For the text-containing cell, return its midpoint in [x, y] coordinate format. 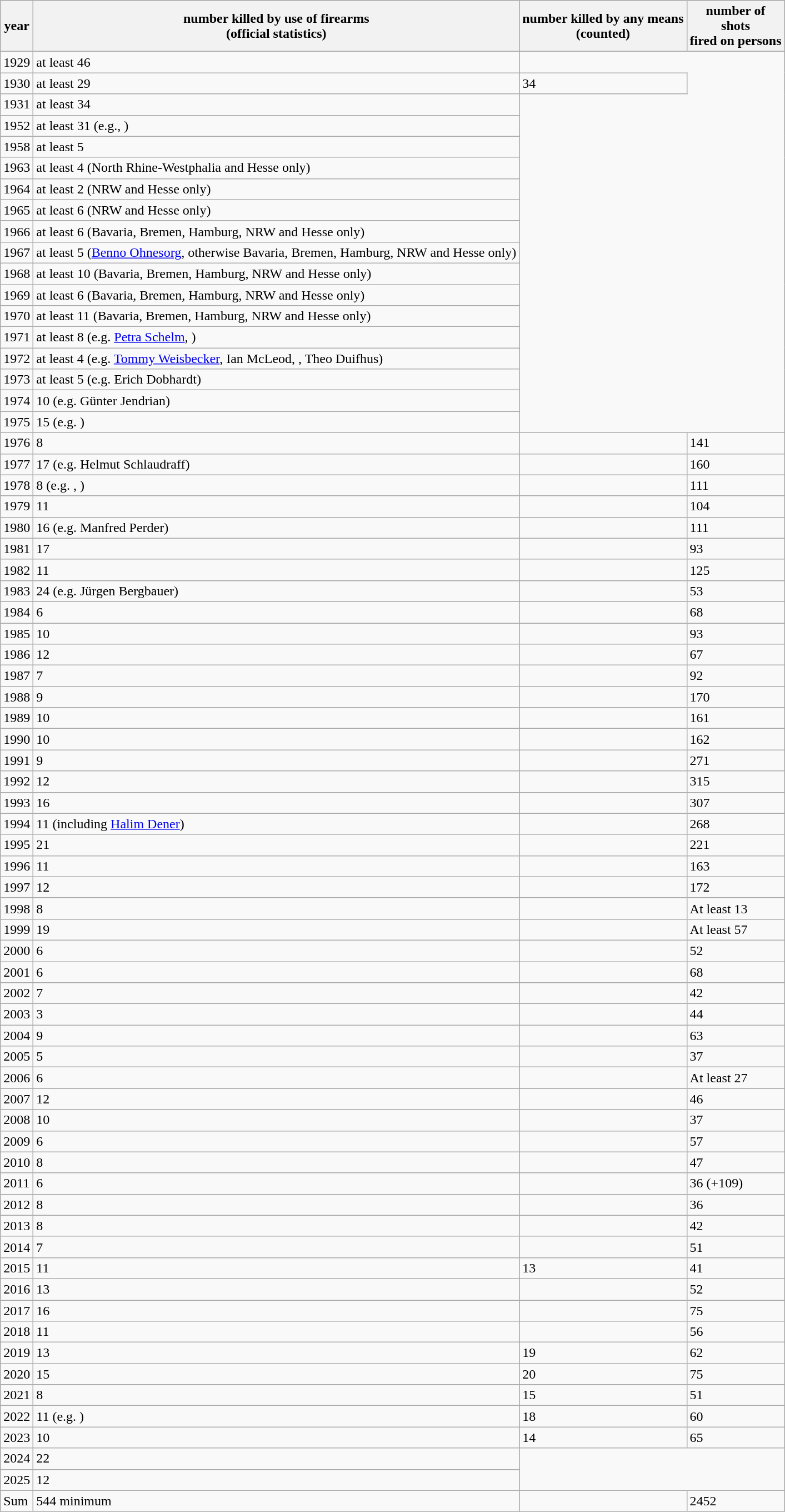
At least 57 [736, 929]
2023 [17, 1438]
36 (+109) [736, 1183]
36 [736, 1205]
1989 [17, 718]
1977 [17, 464]
2011 [17, 1183]
17 [277, 549]
1994 [17, 824]
1969 [17, 295]
1997 [17, 887]
2008 [17, 1120]
47 [736, 1162]
1978 [17, 485]
44 [736, 1014]
34 [603, 83]
41 [736, 1268]
1988 [17, 697]
1991 [17, 760]
2016 [17, 1289]
2010 [17, 1162]
2006 [17, 1078]
1952 [17, 126]
10 (e.g. Günter Jendrian) [277, 401]
15 (e.g. ) [277, 422]
number ofshots fired on persons [736, 26]
268 [736, 824]
2014 [17, 1247]
104 [736, 506]
11 (e.g. ) [277, 1416]
63 [736, 1036]
1966 [17, 231]
8 (e.g. , ) [277, 485]
92 [736, 676]
1993 [17, 803]
at least 34 [277, 105]
At least 13 [736, 908]
at least 10 (Bavaria, Bremen, Hamburg, NRW and Hesse only) [277, 273]
1975 [17, 422]
1965 [17, 210]
170 [736, 697]
141 [736, 443]
1983 [17, 591]
21 [277, 845]
163 [736, 866]
2017 [17, 1310]
2001 [17, 972]
at least 6 (NRW and Hesse only) [277, 210]
number killed by use of firearms(official statistics) [277, 26]
2003 [17, 1014]
1981 [17, 549]
1976 [17, 443]
5 [277, 1057]
14 [603, 1438]
161 [736, 718]
1990 [17, 739]
1979 [17, 506]
60 [736, 1416]
1968 [17, 273]
11 (including Halim Dener) [277, 824]
1982 [17, 570]
2019 [17, 1353]
at least 4 (North Rhine-Westphalia and Hesse only) [277, 168]
at least 4 (e.g. Tommy Weisbecker, Ian McLeod, , Theo Duifhus) [277, 359]
271 [736, 760]
20 [603, 1374]
62 [736, 1353]
at least 2 (NRW and Hesse only) [277, 189]
at least 46 [277, 62]
1992 [17, 782]
2020 [17, 1374]
2018 [17, 1332]
1998 [17, 908]
at least 5 [277, 147]
1974 [17, 401]
at least 5 (Benno Ohnesorg, otherwise Bavaria, Bremen, Hamburg, NRW and Hesse only) [277, 252]
2009 [17, 1141]
2007 [17, 1099]
2004 [17, 1036]
1970 [17, 316]
1980 [17, 528]
2022 [17, 1416]
65 [736, 1438]
1958 [17, 147]
307 [736, 803]
at least 5 (e.g. Erich Dobhardt) [277, 380]
2021 [17, 1395]
57 [736, 1141]
1930 [17, 83]
2015 [17, 1268]
46 [736, 1099]
2452 [736, 1501]
2000 [17, 951]
1931 [17, 105]
221 [736, 845]
2025 [17, 1480]
160 [736, 464]
1984 [17, 612]
1971 [17, 337]
at least 11 (Bavaria, Bremen, Hamburg, NRW and Hesse only) [277, 316]
1995 [17, 845]
125 [736, 570]
16 (e.g. Manfred Perder) [277, 528]
Sum [17, 1501]
18 [603, 1416]
1999 [17, 929]
162 [736, 739]
number killed by any means(counted) [603, 26]
2013 [17, 1226]
1973 [17, 380]
67 [736, 655]
56 [736, 1332]
17 (e.g. Helmut Schlaudraff) [277, 464]
At least 27 [736, 1078]
1929 [17, 62]
at least 8 (e.g. Petra Schelm, ) [277, 337]
1996 [17, 866]
1987 [17, 676]
2005 [17, 1057]
at least 29 [277, 83]
1967 [17, 252]
1963 [17, 168]
1972 [17, 359]
172 [736, 887]
1985 [17, 633]
1964 [17, 189]
22 [277, 1459]
at least 31 (e.g., ) [277, 126]
24 (e.g. Jürgen Bergbauer) [277, 591]
315 [736, 782]
1986 [17, 655]
53 [736, 591]
544 minimum [277, 1501]
3 [277, 1014]
2002 [17, 993]
2024 [17, 1459]
2012 [17, 1205]
year [17, 26]
